Locate the cell with the specified text and output its (x, y) center coordinate. 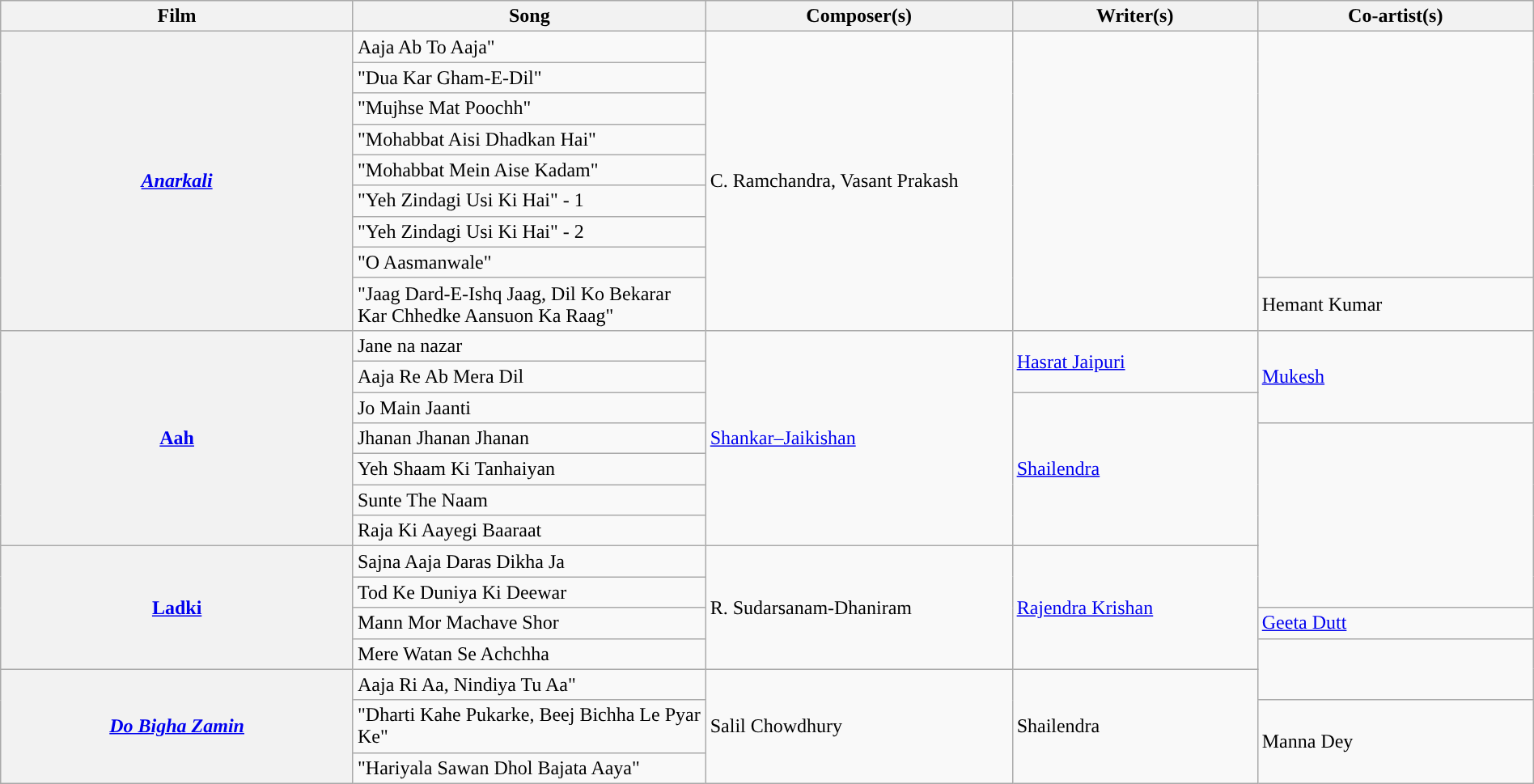
Aah (177, 438)
Anarkali (177, 181)
Composer(s) (859, 16)
"Mujhse Mat Poochh" (529, 108)
Mukesh (1395, 376)
Mann Mor Machave Shor (529, 623)
Co-artist(s) (1395, 16)
"Jaag Dard-E-Ishq Jaag, Dil Ko Bekarar Kar Chhedke Aansuon Ka Raag" (529, 304)
Mere Watan Se Achchha (529, 654)
"Dharti Kahe Pukarke, Beej Bichha Le Pyar Ke" (529, 727)
Song (529, 16)
Aaja Re Ab Mera Dil (529, 376)
Salil Chowdhury (859, 727)
"Yeh Zindagi Usi Ki Hai" - 2 (529, 231)
Sunte The Naam (529, 500)
Hasrat Jaipuri (1134, 361)
Hemant Kumar (1395, 304)
Do Bigha Zamin (177, 727)
Rajendra Krishan (1134, 608)
"Mohabbat Aisi Dhadkan Hai" (529, 139)
Jhanan Jhanan Jhanan (529, 439)
Shankar–Jaikishan (859, 438)
Aaja Ri Aa, Nindiya Tu Aa" (529, 684)
Jo Main Jaanti (529, 407)
"Yeh Zindagi Usi Ki Hai" - 1 (529, 201)
"Mohabbat Mein Aise Kadam" (529, 170)
"Hariyala Sawan Dhol Bajata Aaya" (529, 768)
Yeh Shaam Ki Tanhaiyan (529, 469)
Writer(s) (1134, 16)
Aaja Ab To Aaja" (529, 47)
Manna Dey (1395, 741)
Raja Ki Aayegi Baaraat (529, 531)
Jane na nazar (529, 345)
R. Sudarsanam-Dhaniram (859, 608)
"O Aasmanwale" (529, 262)
C. Ramchandra, Vasant Prakash (859, 181)
Film (177, 16)
"Dua Kar Gham-E-Dil" (529, 78)
Tod Ke Duniya Ki Deewar (529, 592)
Sajna Aaja Daras Dikha Ja (529, 562)
Geeta Dutt (1395, 623)
Ladki (177, 608)
